Identify which cell holds the provided text, then report its [X, Y] central coordinate. 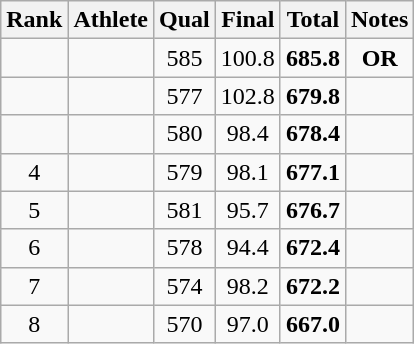
5 [34, 210]
Qual [185, 20]
94.4 [248, 248]
677.1 [312, 172]
679.8 [312, 96]
Athlete [111, 20]
Total [312, 20]
672.2 [312, 286]
6 [34, 248]
574 [185, 286]
Final [248, 20]
7 [34, 286]
676.7 [312, 210]
580 [185, 134]
8 [34, 324]
OR [379, 58]
Rank [34, 20]
585 [185, 58]
4 [34, 172]
577 [185, 96]
581 [185, 210]
672.4 [312, 248]
102.8 [248, 96]
98.2 [248, 286]
578 [185, 248]
98.1 [248, 172]
678.4 [312, 134]
98.4 [248, 134]
97.0 [248, 324]
Notes [379, 20]
95.7 [248, 210]
100.8 [248, 58]
570 [185, 324]
579 [185, 172]
685.8 [312, 58]
667.0 [312, 324]
